Extract the [x, y] coordinate from the center of the cell holding the provided text.  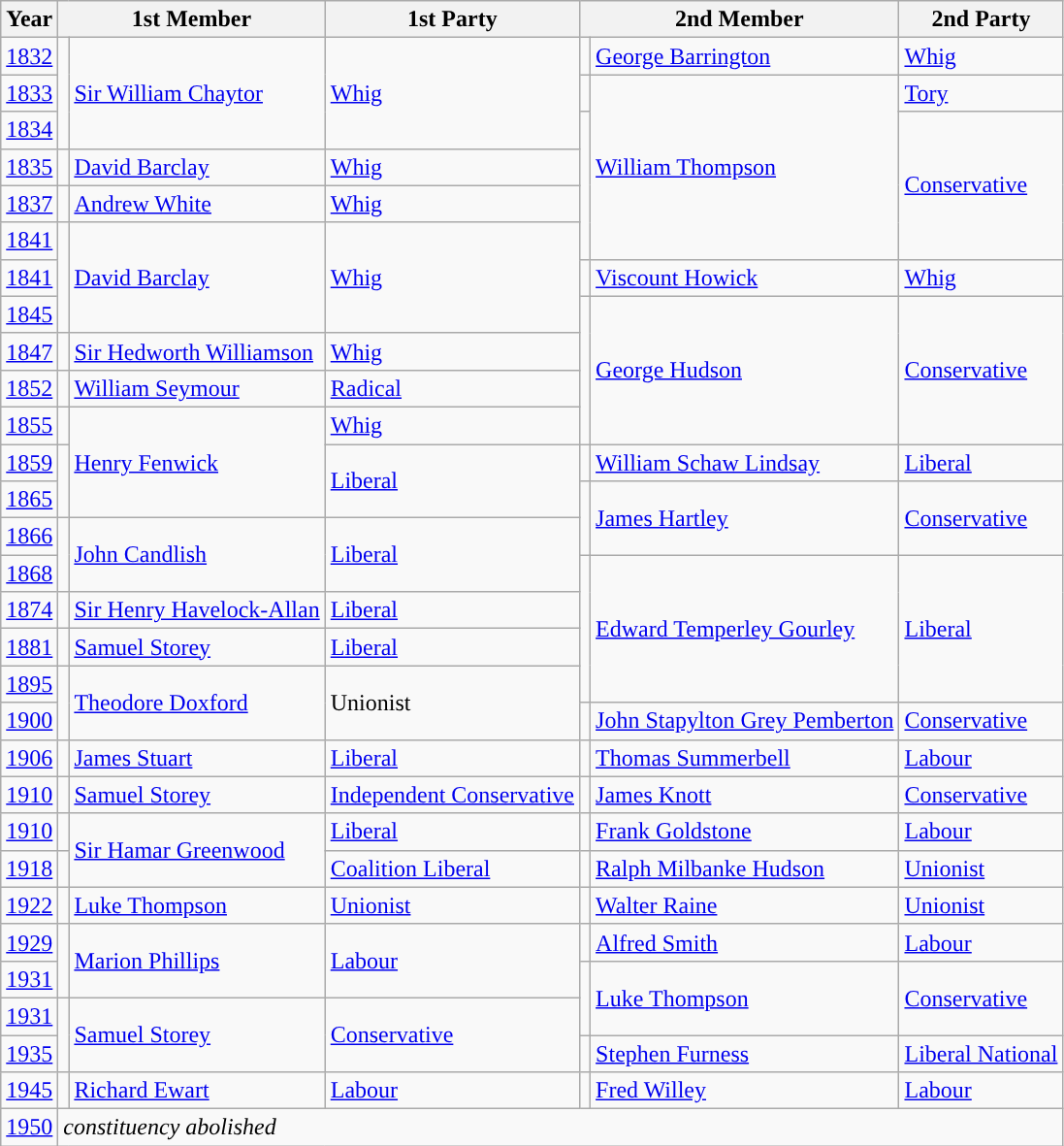
Year [29, 19]
Frank Goldstone [745, 832]
James Hartley [745, 518]
1945 [29, 1091]
2nd Party [982, 19]
1859 [29, 463]
Thomas Summerbell [745, 758]
James Knott [745, 795]
1845 [29, 314]
Coalition Liberal [452, 868]
1847 [29, 351]
1950 [29, 1128]
1st Party [452, 19]
Sir Henry Havelock-Allan [197, 610]
1895 [29, 684]
1866 [29, 537]
1922 [29, 905]
1874 [29, 610]
Walter Raine [745, 905]
1881 [29, 647]
1935 [29, 1053]
Theodore Doxford [197, 703]
2nd Member [739, 19]
John Stapylton Grey Pemberton [745, 721]
1900 [29, 721]
1834 [29, 130]
1835 [29, 167]
1852 [29, 388]
1855 [29, 425]
1833 [29, 93]
George Hudson [745, 370]
1837 [29, 204]
William Thompson [745, 167]
Tory [982, 93]
Marion Phillips [197, 961]
1st Member [192, 19]
Liberal National [982, 1053]
1868 [29, 573]
constituency abolished [561, 1128]
Viscount Howick [745, 278]
1906 [29, 758]
James Stuart [197, 758]
Andrew White [197, 204]
1918 [29, 868]
William Seymour [197, 388]
Stephen Furness [745, 1053]
Radical [452, 388]
Richard Ewart [197, 1091]
Alfred Smith [745, 942]
Independent Conservative [452, 795]
1865 [29, 500]
Fred Willey [745, 1091]
Ralph Milbanke Hudson [745, 868]
George Barrington [745, 56]
Henry Fenwick [197, 462]
Edward Temperley Gourley [745, 629]
1832 [29, 56]
Sir Hamar Greenwood [197, 850]
1929 [29, 942]
Sir William Chaytor [197, 93]
John Candlish [197, 555]
Sir Hedworth Williamson [197, 351]
William Schaw Lindsay [745, 463]
